Locate the cell with the specified text and output its (X, Y) center coordinate. 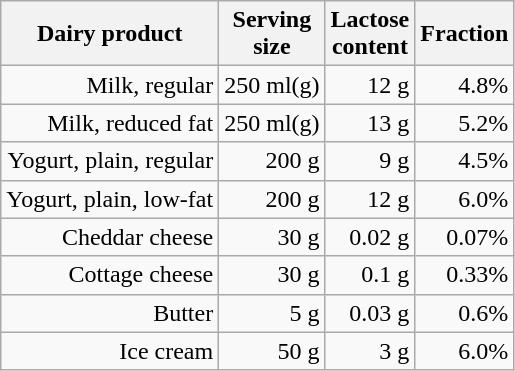
Yogurt, plain, low-fat (110, 199)
13 g (370, 123)
4.8% (464, 85)
Lactose content (370, 34)
5.2% (464, 123)
Yogurt, plain, regular (110, 161)
9 g (370, 161)
Fraction (464, 34)
Dairy product (110, 34)
Cheddar cheese (110, 237)
Cottage cheese (110, 275)
0.07% (464, 237)
4.5% (464, 161)
0.6% (464, 313)
0.03 g (370, 313)
0.1 g (370, 275)
0.33% (464, 275)
Milk, reduced fat (110, 123)
5 g (272, 313)
Ice cream (110, 351)
0.02 g (370, 237)
Butter (110, 313)
Milk, regular (110, 85)
3 g (370, 351)
50 g (272, 351)
Serving size (272, 34)
